Pinpoint the cell where the given text exists, returning its [x, y] midpoint coordinate. 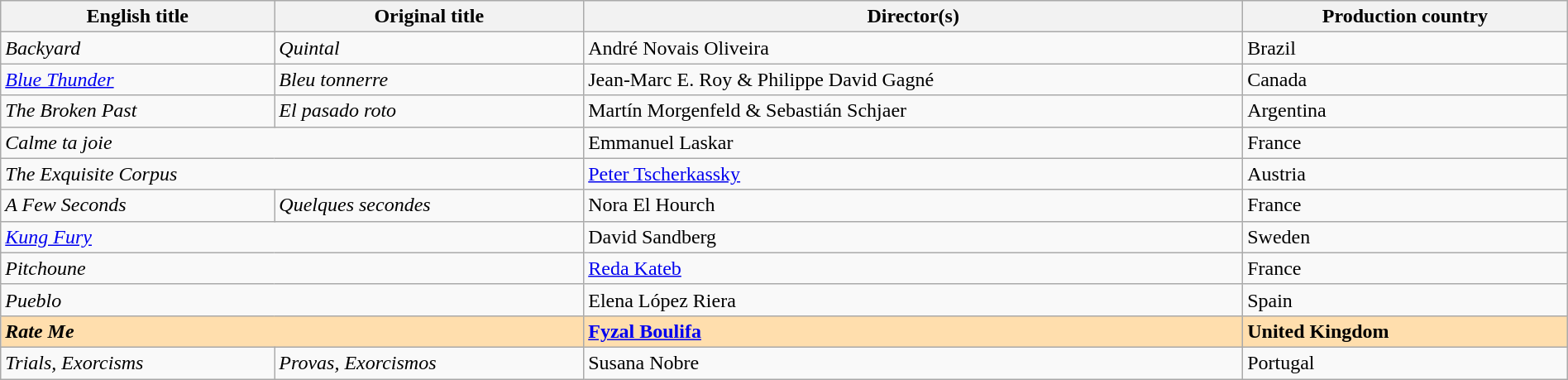
Fyzal Boulifa [913, 331]
Quintal [429, 48]
Production country [1406, 17]
Provas, Exorcismos [429, 363]
Original title [429, 17]
Sweden [1406, 237]
Kung Fury [293, 237]
Peter Tscherkassky [913, 174]
Spain [1406, 300]
Susana Nobre [913, 363]
Argentina [1406, 111]
The Exquisite Corpus [293, 174]
Pueblo [293, 300]
Reda Kateb [913, 268]
Elena López Riera [913, 300]
David Sandberg [913, 237]
Canada [1406, 79]
Bleu tonnerre [429, 79]
Brazil [1406, 48]
Quelques secondes [429, 205]
Blue Thunder [137, 79]
A Few Seconds [137, 205]
Rate Me [293, 331]
Director(s) [913, 17]
Backyard [137, 48]
Pitchoune [293, 268]
Jean-Marc E. Roy & Philippe David Gagné [913, 79]
Austria [1406, 174]
Calme ta joie [293, 142]
Portugal [1406, 363]
Trials, Exorcisms [137, 363]
El pasado roto [429, 111]
English title [137, 17]
The Broken Past [137, 111]
André Novais Oliveira [913, 48]
Martín Morgenfeld & Sebastián Schjaer [913, 111]
United Kingdom [1406, 331]
Emmanuel Laskar [913, 142]
Nora El Hourch [913, 205]
